Provide the [X, Y] coordinate of the cell's center where the given text is located.  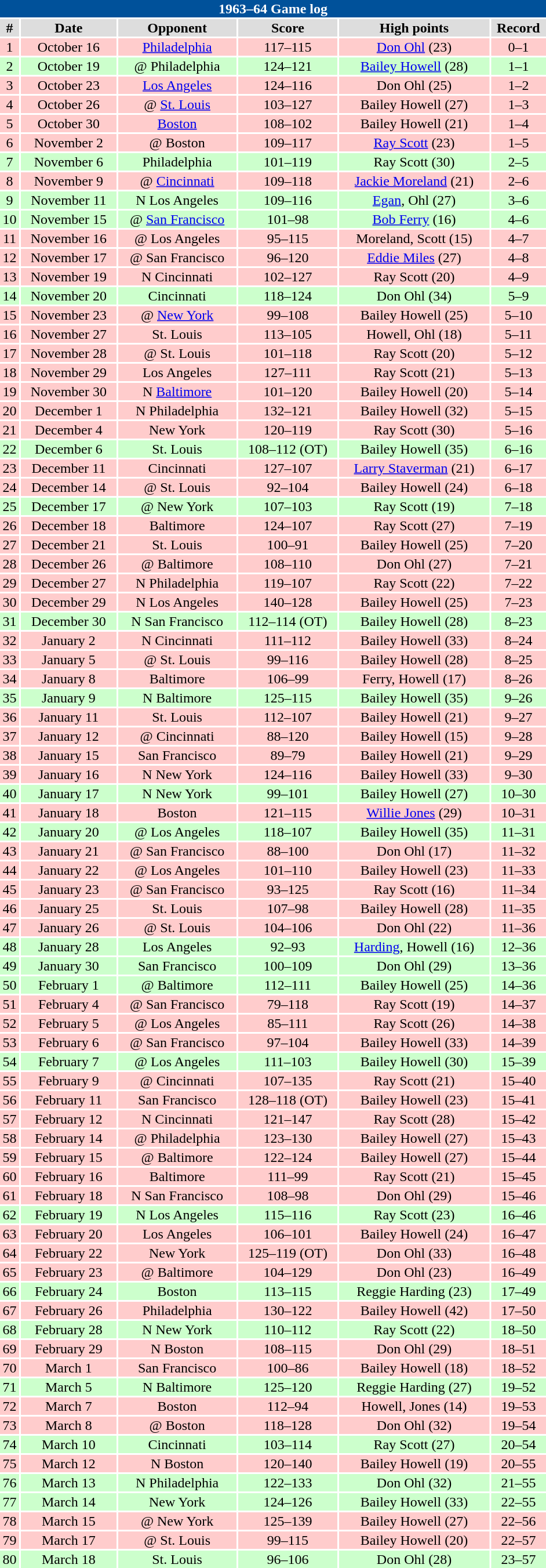
4–6 [518, 219]
109–116 [288, 200]
5–15 [518, 411]
7–22 [518, 583]
130–122 [288, 1310]
March 8 [68, 1425]
8–25 [518, 660]
124–121 [288, 66]
November 15 [68, 219]
14 [9, 296]
7–19 [518, 526]
11–31 [518, 832]
100–86 [288, 1368]
Jackie Moreland (21) [414, 181]
99–101 [288, 794]
78 [9, 1521]
101–118 [288, 353]
Reggie Harding (27) [414, 1387]
7 [9, 162]
99–108 [288, 315]
111–99 [288, 1176]
66 [9, 1291]
9–27 [518, 717]
January 16 [68, 774]
118–107 [288, 832]
6–16 [518, 449]
February 15 [68, 1157]
111–103 [288, 1062]
Don Ohl (22) [414, 928]
December 29 [68, 602]
49 [9, 966]
2–6 [518, 181]
December 21 [68, 545]
March 14 [68, 1502]
64 [9, 1253]
6 [9, 143]
16 [9, 334]
11–33 [518, 870]
69 [9, 1349]
8–23 [518, 621]
February 24 [68, 1291]
80 [9, 1559]
20 [9, 411]
November 19 [68, 277]
104–106 [288, 928]
January 11 [68, 717]
16–47 [518, 1234]
1–2 [518, 85]
54 [9, 1062]
112–114 (OT) [288, 621]
46 [9, 908]
17–50 [518, 1310]
74 [9, 1444]
12 [9, 258]
February 22 [68, 1253]
7–20 [518, 545]
34 [9, 679]
14–39 [518, 1042]
31 [9, 621]
November 2 [68, 143]
62 [9, 1215]
55 [9, 1081]
128–118 (OT) [288, 1100]
December 30 [68, 621]
101–120 [288, 392]
January 25 [68, 908]
79 [9, 1540]
5–13 [518, 372]
Don Ohl (25) [414, 85]
22–57 [518, 1540]
9–28 [518, 736]
November 16 [68, 238]
15–44 [518, 1157]
20–54 [518, 1444]
November 27 [68, 334]
February 4 [68, 1004]
47 [9, 928]
February 16 [68, 1176]
121–115 [288, 813]
December 4 [68, 430]
7–18 [518, 506]
January 23 [68, 889]
121–147 [288, 1119]
January 18 [68, 813]
Larry Staverman (21) [414, 468]
5–16 [518, 430]
Ray Scott (26) [414, 1023]
1–4 [518, 124]
January 20 [68, 832]
44 [9, 870]
January 22 [68, 870]
101–110 [288, 870]
10–30 [518, 794]
4–9 [518, 277]
December 11 [68, 468]
101–119 [288, 162]
February 14 [68, 1138]
33 [9, 660]
97–104 [288, 1042]
3 [9, 85]
56 [9, 1100]
92–104 [288, 487]
108–115 [288, 1349]
March 10 [68, 1444]
15–43 [518, 1138]
107–135 [288, 1081]
5–12 [518, 353]
39 [9, 774]
93–125 [288, 889]
November 29 [68, 372]
October 26 [68, 104]
42 [9, 832]
9–30 [518, 774]
December 27 [68, 583]
October 19 [68, 66]
107–103 [288, 506]
108–102 [288, 124]
122–124 [288, 1157]
Opponent [177, 28]
15–45 [518, 1176]
21–55 [518, 1483]
January 15 [68, 755]
11–35 [518, 908]
53 [9, 1042]
October 23 [68, 85]
February 9 [68, 1081]
4–8 [518, 258]
58 [9, 1138]
37 [9, 736]
125–115 [288, 698]
February 5 [68, 1023]
43 [9, 851]
70 [9, 1368]
4 [9, 104]
112–94 [288, 1406]
November 28 [68, 353]
February 26 [68, 1310]
24 [9, 487]
February 18 [68, 1196]
22 [9, 449]
26 [9, 526]
11–34 [518, 889]
10–31 [518, 813]
8–26 [518, 679]
Howell, Jones (14) [414, 1406]
25 [9, 506]
103–127 [288, 104]
15–42 [518, 1119]
19–52 [518, 1387]
107–98 [288, 908]
March 7 [68, 1406]
35 [9, 698]
120–140 [288, 1464]
5–10 [518, 315]
72 [9, 1406]
52 [9, 1023]
6–18 [518, 487]
2 [9, 66]
100–91 [288, 545]
5 [9, 124]
November 11 [68, 200]
124–126 [288, 1502]
March 1 [68, 1368]
Don Ohl (33) [414, 1253]
38 [9, 755]
109–118 [288, 181]
19–54 [518, 1425]
104–129 [288, 1272]
February 7 [68, 1062]
December 18 [68, 526]
124–107 [288, 526]
February 6 [68, 1042]
100–109 [288, 966]
60 [9, 1176]
February 12 [68, 1119]
Bailey Howell (19) [414, 1464]
118–128 [288, 1425]
8 [9, 181]
106–99 [288, 679]
140–128 [288, 602]
19–53 [518, 1406]
Score [288, 28]
32 [9, 640]
88–120 [288, 736]
February 1 [68, 985]
14–36 [518, 985]
Egan, Ohl (27) [414, 200]
Bailey Howell (30) [414, 1062]
Willie Jones (29) [414, 813]
March 18 [68, 1559]
125–120 [288, 1387]
99–115 [288, 1540]
February 23 [68, 1272]
28 [9, 564]
112–107 [288, 717]
117–115 [288, 47]
13–36 [518, 966]
1963–64 Game log [273, 9]
127–107 [288, 468]
20–55 [518, 1464]
Ferry, Howell (17) [414, 679]
89–79 [288, 755]
1 [9, 47]
119–107 [288, 583]
36 [9, 717]
7–23 [518, 602]
November 20 [68, 296]
118–124 [288, 296]
88–100 [288, 851]
10 [9, 219]
0–1 [518, 47]
December 6 [68, 449]
19 [9, 392]
Moreland, Scott (15) [414, 238]
High points [414, 28]
Ray Scott (28) [414, 1119]
Don Ohl (17) [414, 851]
December 26 [68, 564]
120–119 [288, 430]
61 [9, 1196]
111–112 [288, 640]
8–24 [518, 640]
15–41 [518, 1100]
13 [9, 277]
11–36 [518, 928]
March 15 [68, 1521]
16–48 [518, 1253]
February 19 [68, 1215]
1–3 [518, 104]
21 [9, 430]
59 [9, 1157]
96–120 [288, 258]
9 [9, 200]
January 8 [68, 679]
115–116 [288, 1215]
23–57 [518, 1559]
5–9 [518, 296]
132–121 [288, 411]
22–55 [518, 1502]
67 [9, 1310]
5–11 [518, 334]
Bailey Howell (15) [414, 736]
18 [9, 372]
23 [9, 468]
Don Ohl (27) [414, 564]
76 [9, 1483]
22–56 [518, 1521]
9–26 [518, 698]
November 23 [68, 315]
29 [9, 583]
106–101 [288, 1234]
123–130 [288, 1138]
79–118 [288, 1004]
December 1 [68, 411]
Bailey Howell (42) [414, 1310]
57 [9, 1119]
11 [9, 238]
18–50 [518, 1330]
73 [9, 1425]
January 12 [68, 736]
15–40 [518, 1081]
Don Ohl (34) [414, 296]
50 [9, 985]
February 20 [68, 1234]
63 [9, 1234]
12–36 [518, 947]
November 17 [68, 258]
109–117 [288, 143]
122–133 [288, 1483]
3–6 [518, 200]
14–37 [518, 1004]
October 16 [68, 47]
February 29 [68, 1349]
February 28 [68, 1330]
January 30 [68, 966]
6–17 [518, 468]
125–119 (OT) [288, 1253]
108–98 [288, 1196]
Reggie Harding (23) [414, 1291]
January 9 [68, 698]
October 30 [68, 124]
Howell, Ohl (18) [414, 334]
51 [9, 1004]
48 [9, 947]
108–110 [288, 564]
Record [518, 28]
99–116 [288, 660]
March 12 [68, 1464]
113–115 [288, 1291]
18–52 [518, 1368]
2–5 [518, 162]
112–111 [288, 985]
January 17 [68, 794]
January 21 [68, 851]
January 28 [68, 947]
November 6 [68, 162]
4–7 [518, 238]
65 [9, 1272]
14–38 [518, 1023]
17 [9, 353]
January 5 [68, 660]
71 [9, 1387]
92–93 [288, 947]
101–98 [288, 219]
11–32 [518, 851]
Eddie Miles (27) [414, 258]
110–112 [288, 1330]
41 [9, 813]
96–106 [288, 1559]
85–111 [288, 1023]
Date [68, 28]
108–112 (OT) [288, 449]
102–127 [288, 277]
Harding, Howell (16) [414, 947]
103–114 [288, 1444]
113–105 [288, 334]
November 30 [68, 392]
February 11 [68, 1100]
January 2 [68, 640]
27 [9, 545]
16–46 [518, 1215]
40 [9, 794]
1–5 [518, 143]
15–39 [518, 1062]
November 9 [68, 181]
7–21 [518, 564]
30 [9, 602]
95–115 [288, 238]
January 26 [68, 928]
125–139 [288, 1521]
15 [9, 315]
68 [9, 1330]
127–111 [288, 372]
# [9, 28]
December 14 [68, 487]
Bailey Howell (18) [414, 1368]
15–46 [518, 1196]
December 17 [68, 506]
March 17 [68, 1540]
16–49 [518, 1272]
77 [9, 1502]
March 13 [68, 1483]
45 [9, 889]
1–1 [518, 66]
Don Ohl (28) [414, 1559]
18–51 [518, 1349]
5–14 [518, 392]
Bob Ferry (16) [414, 219]
Ray Scott (16) [414, 889]
75 [9, 1464]
9–29 [518, 755]
March 5 [68, 1387]
17–49 [518, 1291]
Bailey Howell (32) [414, 411]
